Capture the cell that displays the provided text and extract its [X, Y] central coordinate. 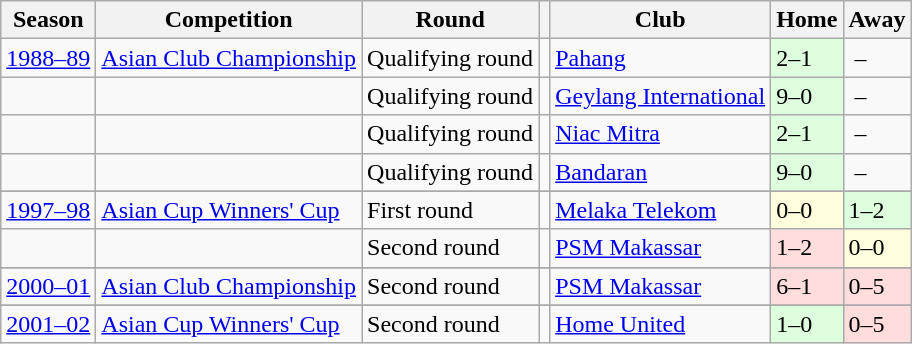
Away [877, 20]
1988–89 [48, 58]
Melaka Telekom [660, 210]
Round [450, 20]
2001–02 [48, 324]
Competition [229, 20]
1–0 [807, 324]
Bandaran [660, 172]
Home [807, 20]
2000–01 [48, 286]
Home United [660, 324]
First round [450, 210]
6–1 [807, 286]
Niac Mitra [660, 134]
Geylang International [660, 96]
Pahang [660, 58]
Club [660, 20]
1997–98 [48, 210]
Season [48, 20]
